Identify which cell holds the provided text, then report its (X, Y) central coordinate. 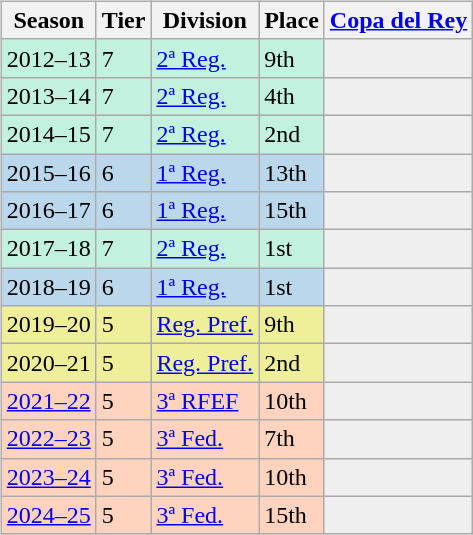
2021–22 (48, 401)
Place (292, 20)
2013–14 (48, 96)
2016–17 (48, 211)
2024–25 (48, 515)
Tier (124, 20)
13th (292, 173)
Copa del Rey (398, 20)
2020–21 (48, 363)
7th (292, 439)
2017–18 (48, 249)
3ª RFEF (205, 401)
2015–16 (48, 173)
2022–23 (48, 439)
Season (48, 20)
Division (205, 20)
2018–19 (48, 287)
2023–24 (48, 477)
2019–20 (48, 325)
4th (292, 96)
2014–15 (48, 134)
2012–13 (48, 58)
